Provide the (x, y) coordinate of the cell's center where the given text is located.  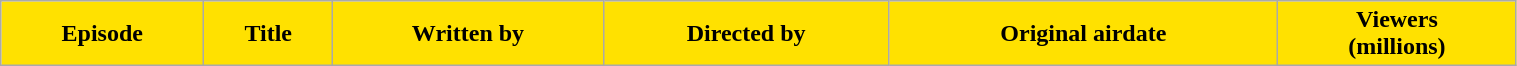
Title (268, 34)
Directed by (746, 34)
Viewers(millions) (1397, 34)
Episode (102, 34)
Written by (468, 34)
Original airdate (1084, 34)
